Identify which cell holds the provided text, then report its (X, Y) central coordinate. 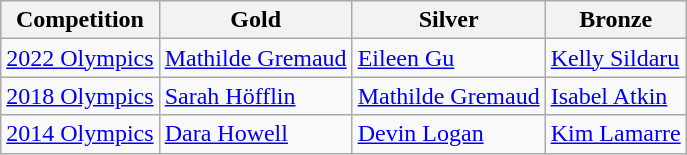
Eileen Gu (448, 58)
2014 Olympics (80, 134)
Kelly Sildaru (616, 58)
Competition (80, 20)
Sarah Höfflin (256, 96)
Devin Logan (448, 134)
Dara Howell (256, 134)
Kim Lamarre (616, 134)
2018 Olympics (80, 96)
Bronze (616, 20)
Isabel Atkin (616, 96)
Gold (256, 20)
Silver (448, 20)
2022 Olympics (80, 58)
